Capture the cell that displays the provided text and extract its (X, Y) central coordinate. 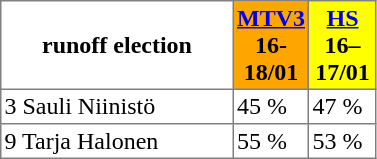
55 % (270, 141)
9 Tarja Halonen (117, 141)
HS 16–17/01 (343, 45)
runoff election (117, 45)
45 % (270, 106)
53 % (343, 141)
47 % (343, 106)
3 Sauli Niinistö (117, 106)
MTV3 16-18/01 (270, 45)
